Return (x, y) of the center of cell containing provided text 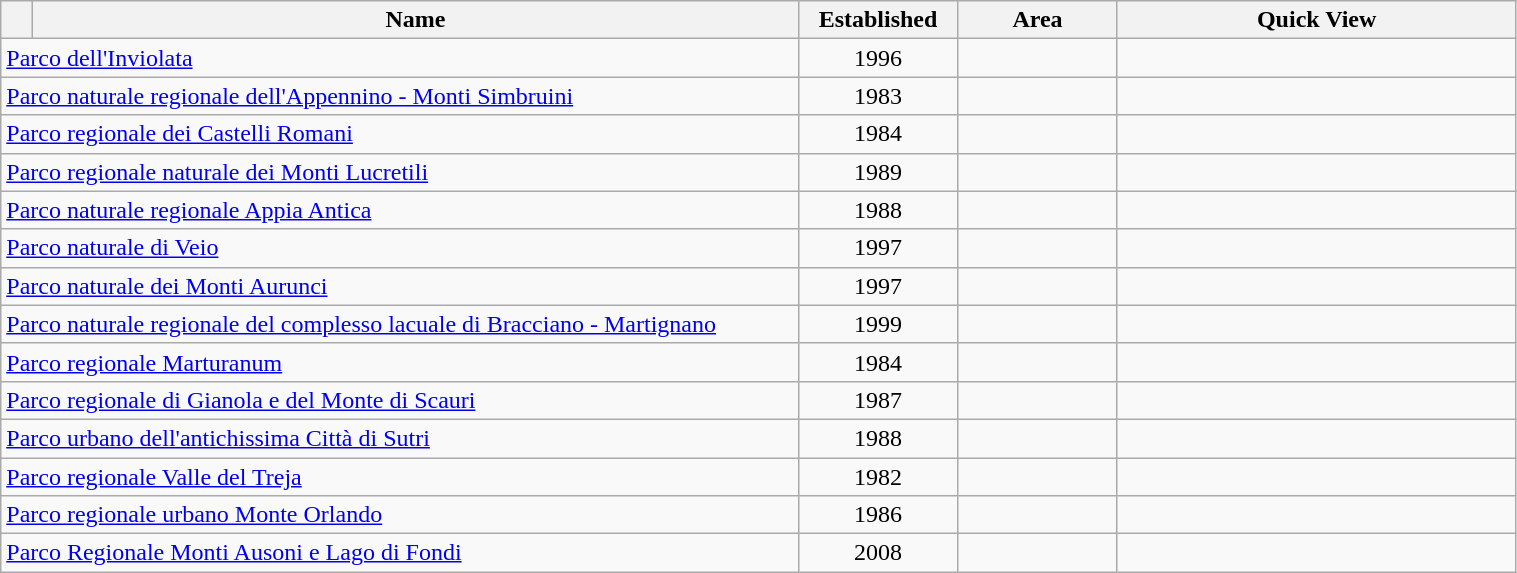
Parco urbano dell'antichissima Città di Sutri (400, 438)
Name (416, 20)
Parco regionale urbano Monte Orlando (400, 515)
Parco naturale regionale del complesso lacuale di Bracciano - Martignano (400, 324)
Parco naturale regionale dell'Appennino - Monti Simbruini (400, 96)
1999 (878, 324)
1987 (878, 400)
Parco regionale Valle del Treja (400, 477)
Parco regionale Marturanum (400, 362)
Area (1038, 20)
1989 (878, 172)
1983 (878, 96)
Parco regionale dei Castelli Romani (400, 134)
2008 (878, 553)
Parco regionale naturale dei Monti Lucretili (400, 172)
Parco naturale di Veio (400, 248)
Parco regionale di Gianola e del Monte di Scauri (400, 400)
Quick View (1316, 20)
Parco naturale dei Monti Aurunci (400, 286)
Parco naturale regionale Appia Antica (400, 210)
Parco Regionale Monti Ausoni e Lago di Fondi (400, 553)
1986 (878, 515)
Parco dell'Inviolata (400, 58)
1982 (878, 477)
Established (878, 20)
1996 (878, 58)
